From the cell containing the given text, extract its center point as [X, Y] coordinate. 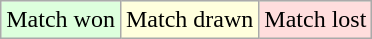
Match lost [316, 20]
Match drawn [189, 20]
Match won [61, 20]
